Determine the (X, Y) coordinate at the center of the cell enclosing the given text.  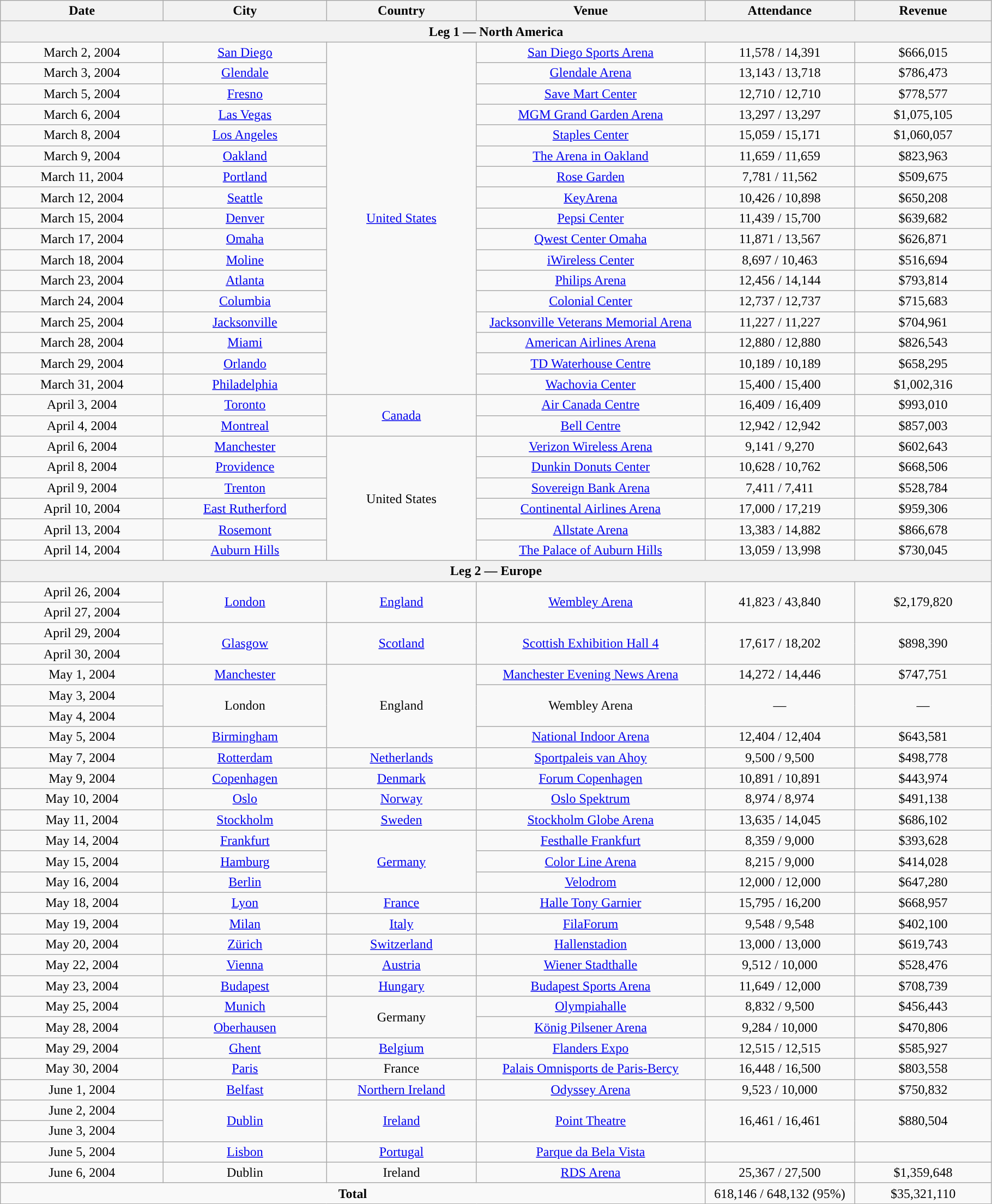
The Arena in Oakland (591, 156)
San Diego Sports Arena (591, 52)
Verizon Wireless Arena (591, 446)
$619,743 (923, 945)
$803,558 (923, 1069)
$793,814 (923, 281)
Sovereign Bank Arena (591, 488)
April 29, 2004 (82, 633)
Oslo Spektrum (591, 799)
American Airlines Arena (591, 343)
$643,581 (923, 737)
Philips Arena (591, 281)
12,456 / 14,144 (779, 281)
Toronto (245, 405)
May 11, 2004 (82, 820)
11,649 / 12,000 (779, 986)
Oakland (245, 156)
9,548 / 9,548 (779, 924)
$639,682 (923, 218)
April 27, 2004 (82, 613)
May 14, 2004 (82, 840)
$585,927 (923, 1048)
TD Waterhouse Centre (591, 364)
11,439 / 15,700 (779, 218)
$414,028 (923, 861)
Manchester Evening News Arena (591, 675)
8,697 / 10,463 (779, 260)
March 3, 2004 (82, 73)
$491,138 (923, 799)
41,823 / 43,840 (779, 602)
Revenue (923, 11)
$35,321,110 (923, 1193)
Festhalle Frankfurt (591, 840)
March 28, 2004 (82, 343)
Philadelphia (245, 384)
Attendance (779, 11)
$715,683 (923, 301)
7,781 / 11,562 (779, 177)
June 3, 2004 (82, 1131)
Scotland (401, 644)
Forum Copenhagen (591, 778)
$456,443 (923, 1007)
$528,476 (923, 965)
Oberhausen (245, 1027)
11,578 / 14,391 (779, 52)
$898,390 (923, 644)
March 12, 2004 (82, 197)
Austria (401, 965)
9,141 / 9,270 (779, 446)
Pepsi Center (591, 218)
17,617 / 18,202 (779, 644)
Venue (591, 11)
$857,003 (923, 426)
Fresno (245, 94)
12,942 / 12,942 (779, 426)
Omaha (245, 239)
$778,577 (923, 94)
April 8, 2004 (82, 467)
9,284 / 10,000 (779, 1027)
$730,045 (923, 550)
$402,100 (923, 924)
11,871 / 13,567 (779, 239)
9,523 / 10,000 (779, 1090)
Total (353, 1193)
Country (401, 11)
March 6, 2004 (82, 114)
10,891 / 10,891 (779, 778)
Copenhagen (245, 778)
Date (82, 11)
June 1, 2004 (82, 1090)
12,515 / 12,515 (779, 1048)
April 4, 2004 (82, 426)
April 26, 2004 (82, 591)
May 10, 2004 (82, 799)
12,880 / 12,880 (779, 343)
$666,015 (923, 52)
April 14, 2004 (82, 550)
March 23, 2004 (82, 281)
Dunkin Donuts Center (591, 467)
FilaForum (591, 924)
April 10, 2004 (82, 509)
March 5, 2004 (82, 94)
$470,806 (923, 1027)
$786,473 (923, 73)
8,974 / 8,974 (779, 799)
618,146 / 648,132 (95%) (779, 1193)
$2,179,820 (923, 602)
Sportpaleis van Ahoy (591, 758)
March 17, 2004 (82, 239)
San Diego (245, 52)
Jacksonville Veterans Memorial Arena (591, 322)
March 15, 2004 (82, 218)
$650,208 (923, 197)
16,461 / 16,461 (779, 1121)
Trenton (245, 488)
14,272 / 14,446 (779, 675)
Netherlands (401, 758)
June 5, 2004 (82, 1152)
Stockholm Globe Arena (591, 820)
MGM Grand Garden Arena (591, 114)
Oslo (245, 799)
March 29, 2004 (82, 364)
April 9, 2004 (82, 488)
May 9, 2004 (82, 778)
March 11, 2004 (82, 177)
Leg 2 — Europe (496, 571)
Color Line Arena (591, 861)
Stockholm (245, 820)
$1,359,648 (923, 1172)
Vienna (245, 965)
Glendale (245, 73)
$1,002,316 (923, 384)
March 2, 2004 (82, 52)
$880,504 (923, 1121)
Seattle (245, 197)
8,359 / 9,000 (779, 840)
March 24, 2004 (82, 301)
Wachovia Center (591, 384)
National Indoor Arena (591, 737)
May 30, 2004 (82, 1069)
Save Mart Center (591, 94)
12,737 / 12,737 (779, 301)
Canada (401, 415)
Frankfurt (245, 840)
$658,295 (923, 364)
Portland (245, 177)
May 23, 2004 (82, 986)
Bell Centre (591, 426)
Allstate Arena (591, 529)
$668,506 (923, 467)
June 6, 2004 (82, 1172)
Odyssey Arena (591, 1090)
13,297 / 13,297 (779, 114)
March 18, 2004 (82, 260)
May 4, 2004 (82, 716)
Portugal (401, 1152)
Palais Omnisports de Paris-Bercy (591, 1069)
May 28, 2004 (82, 1027)
May 15, 2004 (82, 861)
May 18, 2004 (82, 903)
Staples Center (591, 135)
12,404 / 12,404 (779, 737)
Lisbon (245, 1152)
Budapest Sports Arena (591, 986)
$704,961 (923, 322)
May 29, 2004 (82, 1048)
13,635 / 14,045 (779, 820)
Rose Garden (591, 177)
Atlanta (245, 281)
9,512 / 10,000 (779, 965)
$686,102 (923, 820)
$1,075,105 (923, 114)
$823,963 (923, 156)
May 3, 2004 (82, 695)
March 8, 2004 (82, 135)
$498,778 (923, 758)
June 2, 2004 (82, 1110)
Providence (245, 467)
11,227 / 11,227 (779, 322)
$993,010 (923, 405)
Los Angeles (245, 135)
Auburn Hills (245, 550)
Colonial Center (591, 301)
$959,306 (923, 509)
KeyArena (591, 197)
$747,751 (923, 675)
April 13, 2004 (82, 529)
13,383 / 14,882 (779, 529)
Qwest Center Omaha (591, 239)
15,059 / 15,171 (779, 135)
March 9, 2004 (82, 156)
Velodrom (591, 882)
iWireless Center (591, 260)
Scottish Exhibition Hall 4 (591, 644)
May 20, 2004 (82, 945)
Paris (245, 1069)
11,659 / 11,659 (779, 156)
May 22, 2004 (82, 965)
10,628 / 10,762 (779, 467)
15,400 / 15,400 (779, 384)
Denver (245, 218)
König Pilsener Arena (591, 1027)
$626,871 (923, 239)
Denmark (401, 778)
May 1, 2004 (82, 675)
$826,543 (923, 343)
March 31, 2004 (82, 384)
Munich (245, 1007)
May 5, 2004 (82, 737)
Hungary (401, 986)
12,710 / 12,710 (779, 94)
$516,694 (923, 260)
Jacksonville (245, 322)
The Palace of Auburn Hills (591, 550)
Birmingham (245, 737)
$509,675 (923, 177)
$866,678 (923, 529)
May 7, 2004 (82, 758)
$708,739 (923, 986)
Switzerland (401, 945)
13,000 / 13,000 (779, 945)
Air Canada Centre (591, 405)
Continental Airlines Arena (591, 509)
13,059 / 13,998 (779, 550)
Hamburg (245, 861)
17,000 / 17,219 (779, 509)
10,426 / 10,898 (779, 197)
Rosemont (245, 529)
Budapest (245, 986)
Orlando (245, 364)
Leg 1 — North America (496, 32)
$393,628 (923, 840)
Glendale Arena (591, 73)
Norway (401, 799)
Berlin (245, 882)
12,000 / 12,000 (779, 882)
15,795 / 16,200 (779, 903)
Wiener Stadthalle (591, 965)
Ghent (245, 1048)
Parque da Bela Vista (591, 1152)
Point Theatre (591, 1121)
25,367 / 27,500 (779, 1172)
16,409 / 16,409 (779, 405)
13,143 / 13,718 (779, 73)
8,215 / 9,000 (779, 861)
Moline (245, 260)
$1,060,057 (923, 135)
$443,974 (923, 778)
May 19, 2004 (82, 924)
$602,643 (923, 446)
Sweden (401, 820)
Montreal (245, 426)
7,411 / 7,411 (779, 488)
8,832 / 9,500 (779, 1007)
May 25, 2004 (82, 1007)
RDS Arena (591, 1172)
Miami (245, 343)
9,500 / 9,500 (779, 758)
$668,957 (923, 903)
$750,832 (923, 1090)
East Rutherford (245, 509)
Rotterdam (245, 758)
Columbia (245, 301)
Northern Ireland (401, 1090)
Halle Tony Garnier (591, 903)
Italy (401, 924)
Glasgow (245, 644)
Belfast (245, 1090)
March 25, 2004 (82, 322)
April 3, 2004 (82, 405)
Zürich (245, 945)
Flanders Expo (591, 1048)
16,448 / 16,500 (779, 1069)
Olympiahalle (591, 1007)
10,189 / 10,189 (779, 364)
City (245, 11)
$528,784 (923, 488)
Belgium (401, 1048)
May 16, 2004 (82, 882)
April 6, 2004 (82, 446)
$647,280 (923, 882)
April 30, 2004 (82, 654)
Hallenstadion (591, 945)
Lyon (245, 903)
Las Vegas (245, 114)
Milan (245, 924)
